Find where the given text appears and provide that cell's center as [x, y] coordinate. 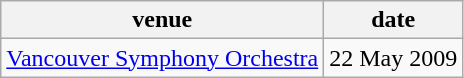
Vancouver Symphony Orchestra [162, 58]
venue [162, 20]
date [394, 20]
22 May 2009 [394, 58]
